Identify which cell holds the provided text, then report its [X, Y] central coordinate. 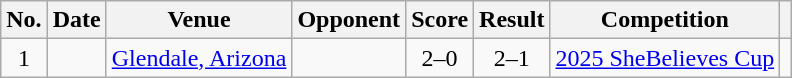
Result [512, 20]
Date [76, 20]
Venue [199, 20]
2–0 [440, 58]
Competition [665, 20]
2025 SheBelieves Cup [665, 58]
2–1 [512, 58]
1 [24, 58]
Opponent [349, 20]
Glendale, Arizona [199, 58]
No. [24, 20]
Score [440, 20]
